Pinpoint the cell where the given text exists, returning its [X, Y] midpoint coordinate. 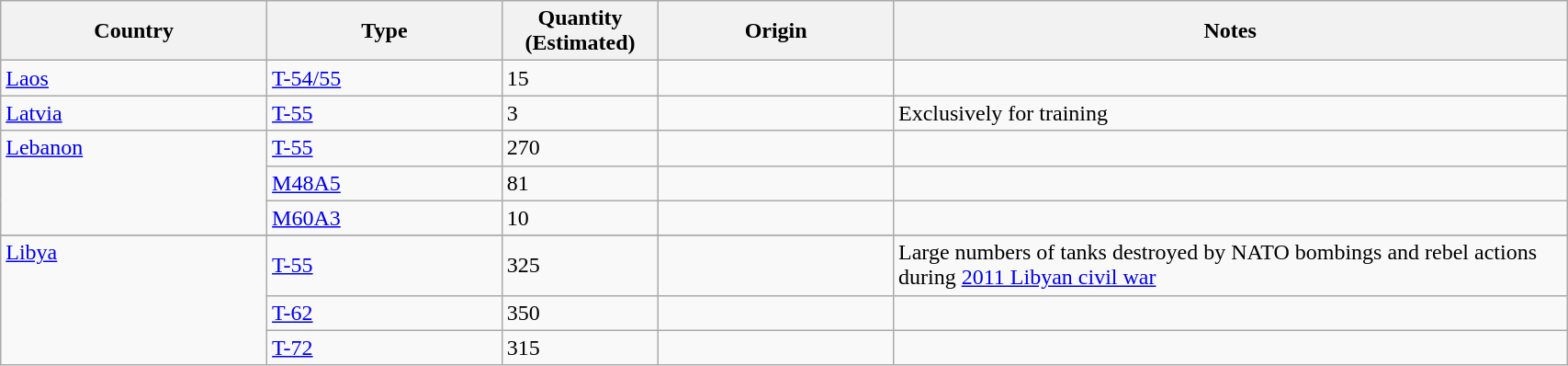
Country [134, 31]
Lebanon [134, 183]
Laos [134, 78]
T-72 [385, 348]
Origin [776, 31]
350 [580, 313]
15 [580, 78]
T-62 [385, 313]
10 [580, 218]
Exclusively for training [1231, 113]
Latvia [134, 113]
Libya [134, 300]
270 [580, 148]
Notes [1231, 31]
T-54/55 [385, 78]
81 [580, 183]
Quantity (Estimated) [580, 31]
M60A3 [385, 218]
Type [385, 31]
Large numbers of tanks destroyed by NATO bombings and rebel actions during 2011 Libyan civil war [1231, 265]
315 [580, 348]
325 [580, 265]
3 [580, 113]
M48A5 [385, 183]
